Identify which cell holds the provided text, then report its (X, Y) central coordinate. 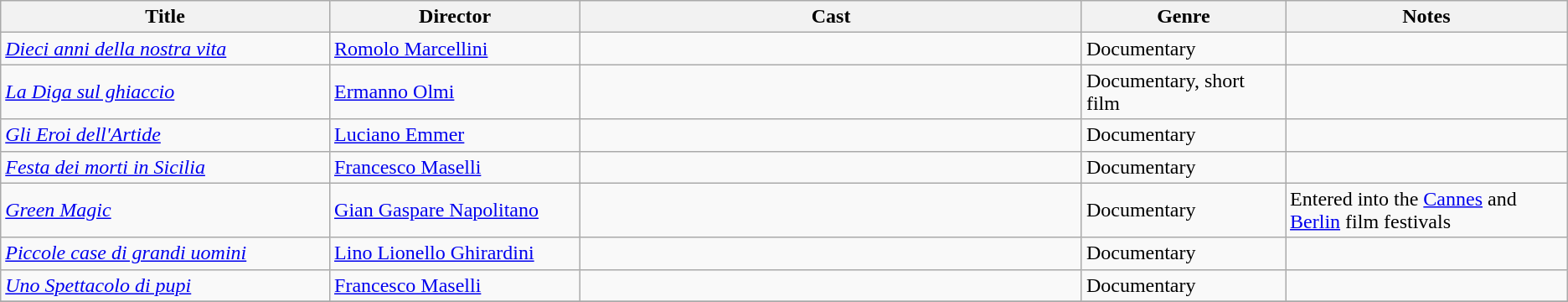
Director (456, 17)
Title (166, 17)
Green Magic (166, 210)
Dieci anni della nostra vita (166, 49)
Lino Lionello Ghirardini (456, 253)
Piccole case di grandi uomini (166, 253)
Ermanno Olmi (456, 92)
Notes (1427, 17)
Entered into the Cannes and Berlin film festivals (1427, 210)
Cast (831, 17)
Luciano Emmer (456, 135)
Gli Eroi dell'Artide (166, 135)
Uno Spettacolo di pupi (166, 285)
Festa dei morti in Sicilia (166, 167)
Genre (1183, 17)
Romolo Marcellini (456, 49)
Gian Gaspare Napolitano (456, 210)
Documentary, short film (1183, 92)
La Diga sul ghiaccio (166, 92)
